Return (x, y) of the center of cell containing provided text 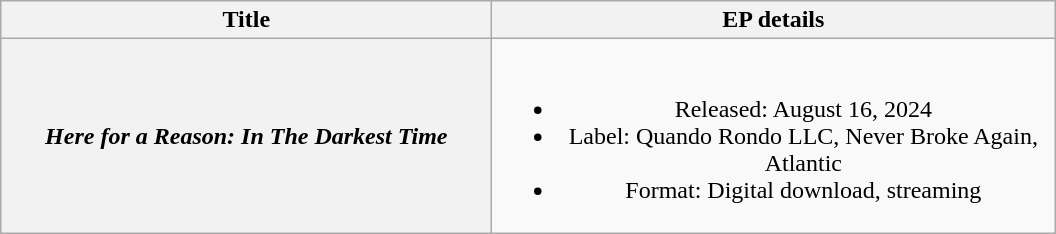
Title (246, 20)
Here for a Reason: In The Darkest Time (246, 136)
Released: August 16, 2024Label: Quando Rondo LLC, Never Broke Again, AtlanticFormat: Digital download, streaming (774, 136)
EP details (774, 20)
